Return the [x, y] coordinate for the center point of the cell that contains the specified text.  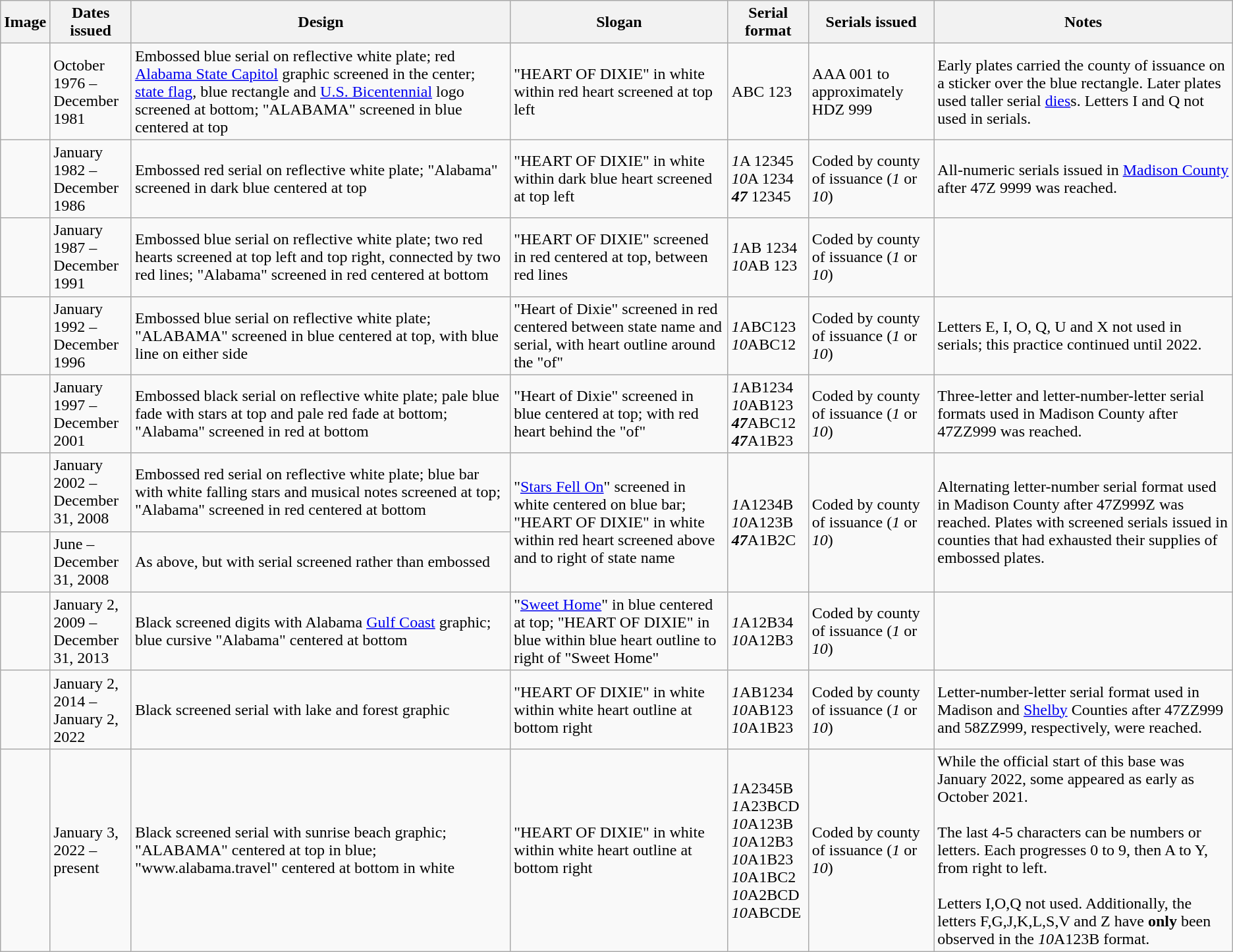
January 1997 – December 2001 [91, 413]
January 2002 – December 31, 2008 [91, 492]
"Heart of Dixie" screened in blue centered at top; with red heart behind the "of" [619, 413]
1A 1234510A 123447 12345 [768, 179]
January 1987 – December 1991 [91, 257]
June – December 31, 2008 [91, 562]
1A1234B10A123B47A1B2C [768, 523]
As above, but with serial screened rather than embossed [320, 562]
Notes [1083, 22]
January 2, 2014 – January 2, 2022 [91, 710]
Slogan [619, 22]
January 3, 2022 – present [91, 850]
All-numeric serials issued in Madison County after 47Z 9999 was reached. [1083, 179]
Letter-number-letter serial format used in Madison and Shelby Counties after 47ZZ999 and 58ZZ999, respectively, were reached. [1083, 710]
ABC 123 [768, 92]
Black screened serial with lake and forest graphic [320, 710]
Black screened digits with Alabama Gulf Coast graphic; blue cursive "Alabama" centered at bottom [320, 631]
AAA 001 to approximately HDZ 999 [871, 92]
Dates issued [91, 22]
October 1976 – December 1981 [91, 92]
1A2345B1A23BCD10A123B10A12B310A1B2310A1BC210A2BCD 10ABCDE [768, 850]
"Sweet Home" in blue centered at top; "HEART OF DIXIE" in blue within blue heart outline to right of "Sweet Home" [619, 631]
Black screened serial with sunrise beach graphic; "ALABAMA" centered at top in blue; "www.alabama.travel" centered at bottom in white [320, 850]
1AB123410AB12347ABC1247A1B23 [768, 413]
"Heart of Dixie" screened in red centered between state name and serial, with heart outline around the "of" [619, 336]
1AB123410AB12310A1B23 [768, 710]
1A12B3410A12B3 [768, 631]
1ABC12310ABC12 [768, 336]
Embossed red serial on reflective white plate; "Alabama" screened in dark blue centered at top [320, 179]
Serials issued [871, 22]
"Stars Fell On" screened in white centered on blue bar; "HEART OF DIXIE" in white within red heart screened above and to right of state name [619, 523]
Embossed black serial on reflective white plate; pale blue fade with stars at top and pale red fade at bottom; "Alabama" screened in red at bottom [320, 413]
"HEART OF DIXIE" in white within red heart screened at top left [619, 92]
Letters E, I, O, Q, U and X not used in serials; this practice continued until 2022. [1083, 336]
"HEART OF DIXIE" in white within dark blue heart screened at top left [619, 179]
Design [320, 22]
Image [25, 22]
January 1992 – December 1996 [91, 336]
1AB 123410AB 123 [768, 257]
Serial format [768, 22]
Embossed blue serial on reflective white plate; "ALABAMA" screened in blue centered at top, with blue line on either side [320, 336]
January 2, 2009 – December 31, 2013 [91, 631]
Three-letter and letter-number-letter serial formats used in Madison County after 47ZZ999 was reached. [1083, 413]
"HEART OF DIXIE" screened in red centered at top, between red lines [619, 257]
January 1982 – December 1986 [91, 179]
